Return the [x, y] coordinate for the center point of the cell that contains the specified text.  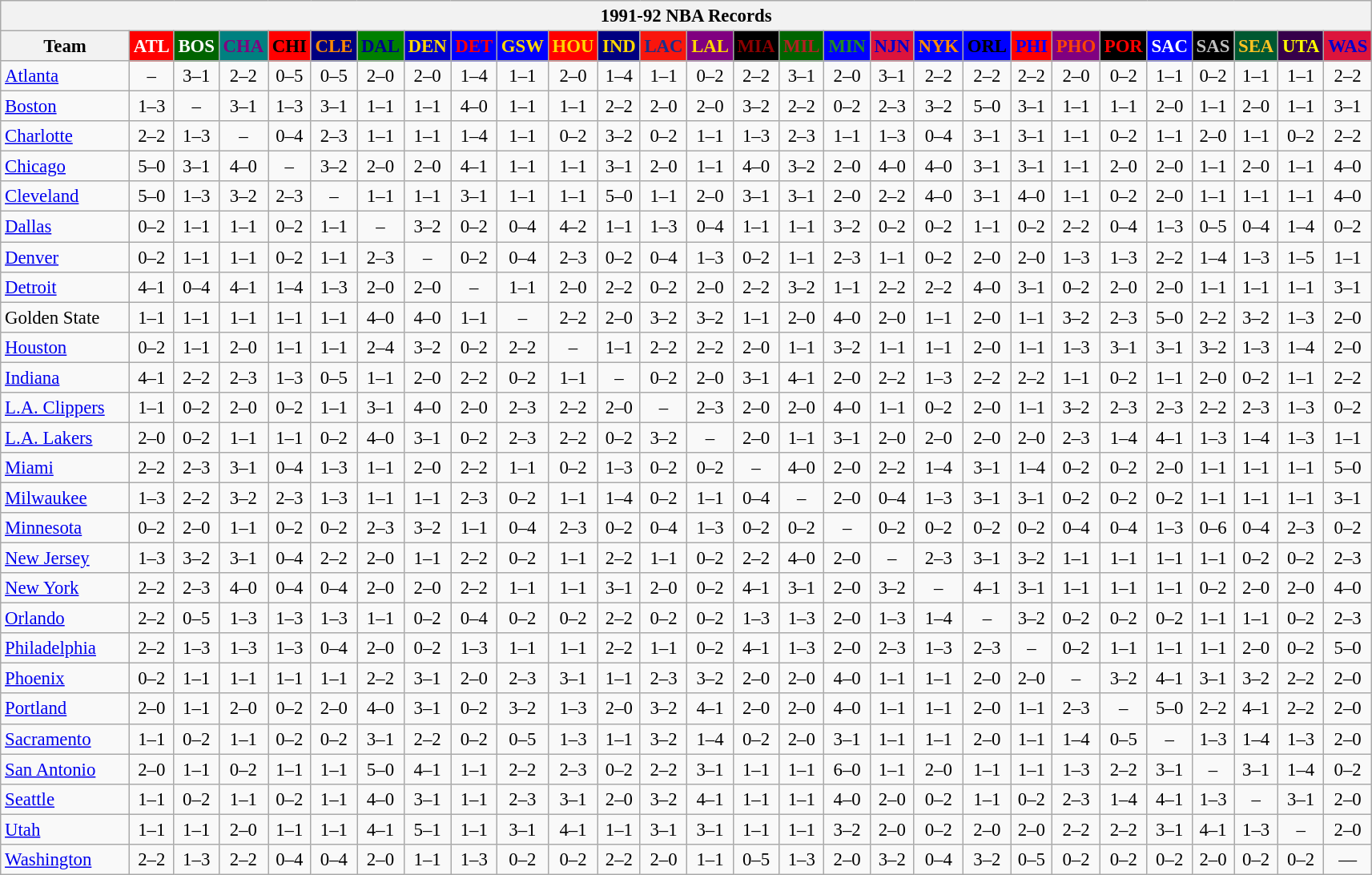
POR [1123, 46]
New Jersey [66, 558]
DEN [428, 46]
San Antonio [66, 769]
CHA [243, 46]
GSW [522, 46]
6–0 [847, 769]
DAL [381, 46]
5–1 [428, 829]
MIL [802, 46]
Phoenix [66, 679]
CHI [289, 46]
Dallas [66, 227]
1–5 [1301, 257]
Charlotte [66, 136]
Indiana [66, 377]
Philadelphia [66, 648]
Golden State [66, 317]
NJN [892, 46]
LAL [710, 46]
DET [474, 46]
Cleveland [66, 196]
L.A. Clippers [66, 408]
Miami [66, 468]
ORL [987, 46]
Team [66, 46]
Boston [66, 107]
NYK [939, 46]
New York [66, 588]
ATL [151, 46]
CLE [333, 46]
Detroit [66, 287]
4–2 [573, 227]
HOU [573, 46]
Milwaukee [66, 498]
BOS [196, 46]
Minnesota [66, 528]
WAS [1348, 46]
Chicago [66, 167]
Houston [66, 347]
Seattle [66, 799]
Utah [66, 829]
SEA [1256, 46]
Denver [66, 257]
Sacramento [66, 739]
Washington [66, 860]
Orlando [66, 619]
PHI [1032, 46]
0–6 [1213, 528]
UTA [1301, 46]
SAC [1169, 46]
1991-92 NBA Records [686, 16]
MIN [847, 46]
MIA [756, 46]
SAS [1213, 46]
Atlanta [66, 76]
— [1348, 860]
Portland [66, 709]
PHO [1076, 46]
LAC [663, 46]
2–4 [381, 347]
L.A. Lakers [66, 437]
IND [619, 46]
